Identify which cell holds the provided text, then report its (x, y) central coordinate. 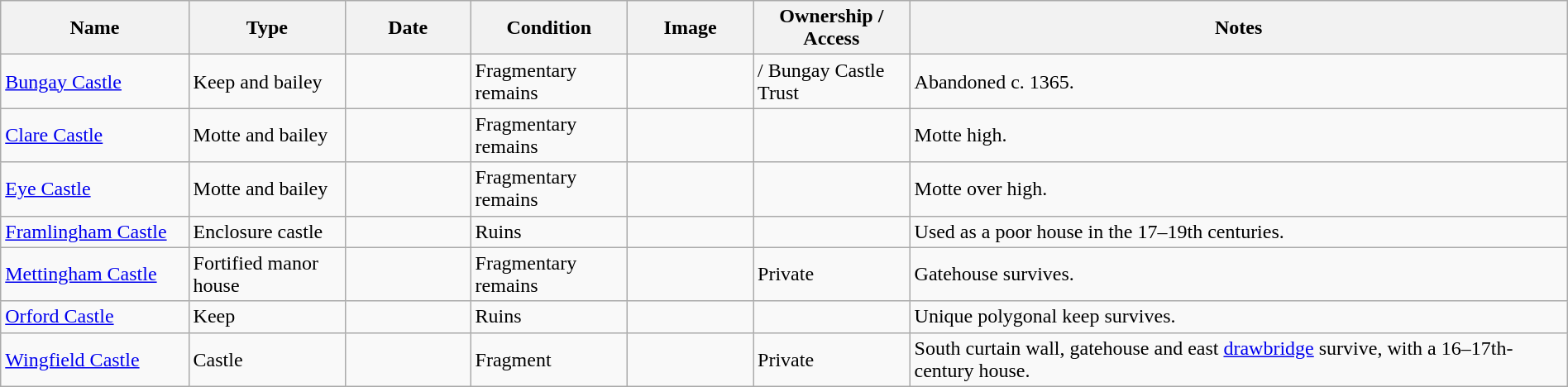
Keep (266, 317)
Eye Castle (94, 189)
Gatehouse survives. (1239, 275)
Notes (1239, 28)
Abandoned c. 1365. (1239, 81)
Bungay Castle (94, 81)
Name (94, 28)
Unique polygonal keep survives. (1239, 317)
Used as a poor house in the 17–19th centuries. (1239, 232)
Orford Castle (94, 317)
Keep and bailey (266, 81)
Enclosure castle (266, 232)
Motte over high. (1239, 189)
/ Bungay Castle Trust (832, 81)
Image (691, 28)
Date (409, 28)
Fragment (549, 359)
Framlingham Castle (94, 232)
Type (266, 28)
Clare Castle (94, 136)
Wingfield Castle (94, 359)
Ownership / Access (832, 28)
South curtain wall, gatehouse and east drawbridge survive, with a 16–17th-century house. (1239, 359)
Condition (549, 28)
Mettingham Castle (94, 275)
Fortified manor house (266, 275)
Castle (266, 359)
Motte high. (1239, 136)
